Search for the cell housing the specified text and yield its (X, Y) center coordinate. 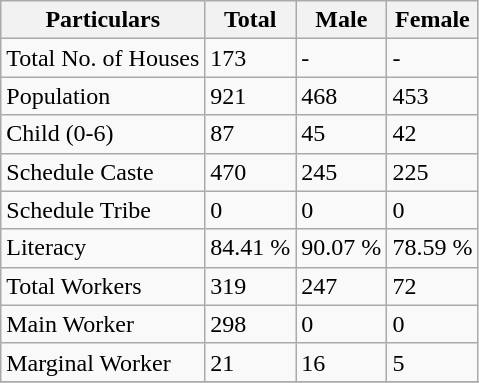
16 (342, 362)
453 (432, 96)
173 (250, 58)
Particulars (103, 20)
45 (342, 134)
470 (250, 172)
225 (432, 172)
Schedule Tribe (103, 210)
72 (432, 286)
Total No. of Houses (103, 58)
Total Workers (103, 286)
247 (342, 286)
5 (432, 362)
Schedule Caste (103, 172)
87 (250, 134)
Main Worker (103, 324)
298 (250, 324)
90.07 % (342, 248)
Population (103, 96)
319 (250, 286)
245 (342, 172)
78.59 % (432, 248)
Male (342, 20)
21 (250, 362)
Literacy (103, 248)
921 (250, 96)
42 (432, 134)
Total (250, 20)
Female (432, 20)
Marginal Worker (103, 362)
468 (342, 96)
Child (0-6) (103, 134)
84.41 % (250, 248)
